Locate the cell with the specified text and output its [X, Y] center coordinate. 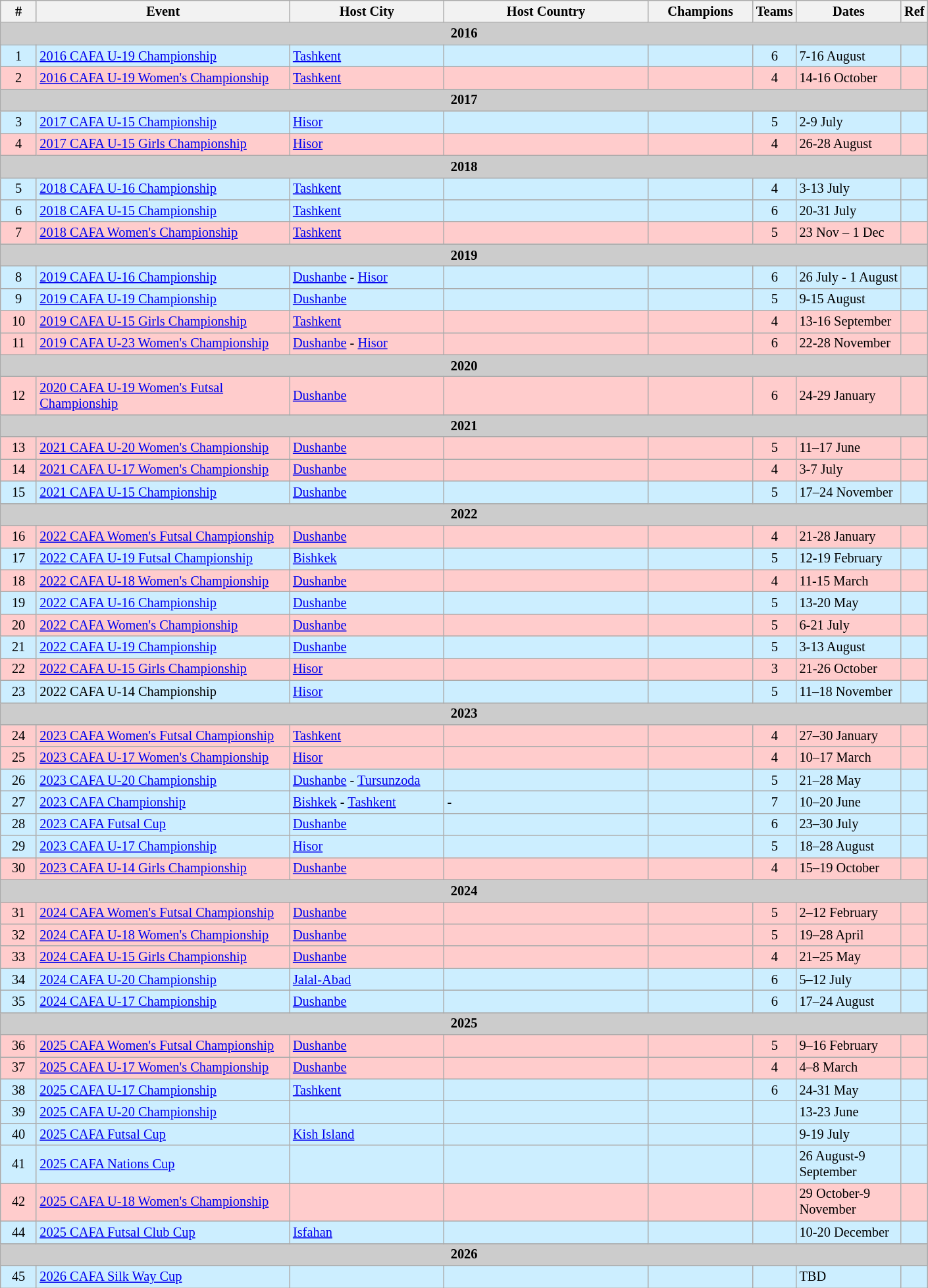
Champions [700, 11]
19–28 April [849, 935]
32 [18, 935]
35 [18, 1001]
38 [18, 1090]
37 [18, 1068]
2019 CAFA U-16 Championship [163, 277]
Dushanbe - Tursunzoda [367, 780]
23 Nov – 1 Dec [849, 233]
29 October-9 November [849, 1202]
# [18, 11]
17–24 August [849, 1001]
5–12 July [849, 979]
2017 CAFA U-15 Girls Championship [163, 144]
2018 [465, 166]
15 [18, 492]
18 [18, 581]
30 [18, 868]
13 [18, 448]
2022 CAFA Women's Championship [163, 625]
Ref [914, 11]
2023 [465, 714]
22-28 November [849, 343]
Teams [775, 11]
39 [18, 1112]
2026 CAFA Silk Way Cup [163, 1276]
13-23 June [849, 1112]
2023 CAFA U-17 Women's Championship [163, 758]
11–18 November [849, 691]
2022 CAFA U-16 Championship [163, 603]
2023 CAFA Futsal Cup [163, 824]
26-28 August [849, 144]
24-31 May [849, 1090]
2025 CAFA U-20 Championship [163, 1112]
2025 CAFA U-17 Women's Championship [163, 1068]
25 [18, 758]
15–19 October [849, 868]
2023 CAFA U-20 Championship [163, 780]
21–28 May [849, 780]
2025 CAFA Nations Cup [163, 1164]
2024 CAFA U-15 Girls Championship [163, 957]
40 [18, 1134]
- [546, 802]
2-9 July [849, 122]
45 [18, 1276]
2022 CAFA U-18 Women's Championship [163, 581]
2025 CAFA Futsal Club Cup [163, 1232]
10–20 June [849, 802]
44 [18, 1232]
2018 CAFA U-15 Championship [163, 211]
2016 CAFA U-19 Women's Championship [163, 78]
26 August-9 September [849, 1164]
2024 [465, 891]
7-16 August [849, 56]
27–30 January [849, 735]
2024 CAFA U-18 Women's Championship [163, 935]
Host City [367, 11]
2022 CAFA U-14 Championship [163, 691]
Bishkek - Tashkent [367, 802]
1 [18, 56]
9 [18, 299]
17 [18, 558]
2023 CAFA Championship [163, 802]
2016 [465, 34]
2024 CAFA Women's Futsal Championship [163, 913]
2022 [465, 514]
33 [18, 957]
2022 CAFA U-15 Girls Championship [163, 669]
20-31 July [849, 211]
41 [18, 1164]
Jalal-Abad [367, 979]
9–16 February [849, 1046]
2017 CAFA U-15 Championship [163, 122]
3-13 August [849, 647]
10–17 March [849, 758]
Dates [849, 11]
2019 CAFA U-19 Championship [163, 299]
2023 CAFA Women's Futsal Championship [163, 735]
Event [163, 11]
9-19 July [849, 1134]
12-19 February [849, 558]
2018 CAFA Women's Championship [163, 233]
16 [18, 536]
21-28 January [849, 536]
26 [18, 780]
13-20 May [849, 603]
31 [18, 913]
2018 CAFA U-16 Championship [163, 189]
Bishkek [367, 558]
21–25 May [849, 957]
2025 CAFA Women's Futsal Championship [163, 1046]
17–24 November [849, 492]
2022 CAFA Women's Futsal Championship [163, 536]
8 [18, 277]
22 [18, 669]
23 [18, 691]
2025 CAFA Futsal Cup [163, 1134]
13-16 September [849, 322]
Kish Island [367, 1134]
4–8 March [849, 1068]
Isfahan [367, 1232]
14 [18, 470]
Host Country [546, 11]
TBD [849, 1276]
11–17 June [849, 448]
14-16 October [849, 78]
34 [18, 979]
2024 CAFA U-17 Championship [163, 1001]
21 [18, 647]
12 [18, 395]
29 [18, 847]
26 July - 1 August [849, 277]
2025 [465, 1024]
36 [18, 1046]
2024 CAFA U-20 Championship [163, 979]
9-15 August [849, 299]
2019 CAFA U-23 Women's Championship [163, 343]
23–30 July [849, 824]
27 [18, 802]
18–28 August [849, 847]
2026 [465, 1254]
2020 [465, 366]
2016 CAFA U-19 Championship [163, 56]
2019 CAFA U-15 Girls Championship [163, 322]
2 [18, 78]
2022 CAFA U-19 Futsal Championship [163, 558]
24-29 January [849, 395]
11-15 March [849, 581]
42 [18, 1202]
24 [18, 735]
2021 CAFA U-15 Championship [163, 492]
2017 [465, 100]
10 [18, 322]
3-13 July [849, 189]
19 [18, 603]
2022 CAFA U-19 Championship [163, 647]
28 [18, 824]
2021 CAFA U-20 Women's Championship [163, 448]
10-20 December [849, 1232]
11 [18, 343]
6-21 July [849, 625]
2021 [465, 426]
3-7 July [849, 470]
2023 CAFA U-17 Championship [163, 847]
2021 CAFA U-17 Women's Championship [163, 470]
2025 CAFA U-17 Championship [163, 1090]
20 [18, 625]
2–12 February [849, 913]
2020 CAFA U-19 Women's Futsal Championship [163, 395]
21-26 October [849, 669]
2023 CAFA U-14 Girls Championship [163, 868]
2019 [465, 255]
2025 CAFA U-18 Women's Championship [163, 1202]
